Scan for the cell matching the given text and deliver its [x, y] coordinate at center. 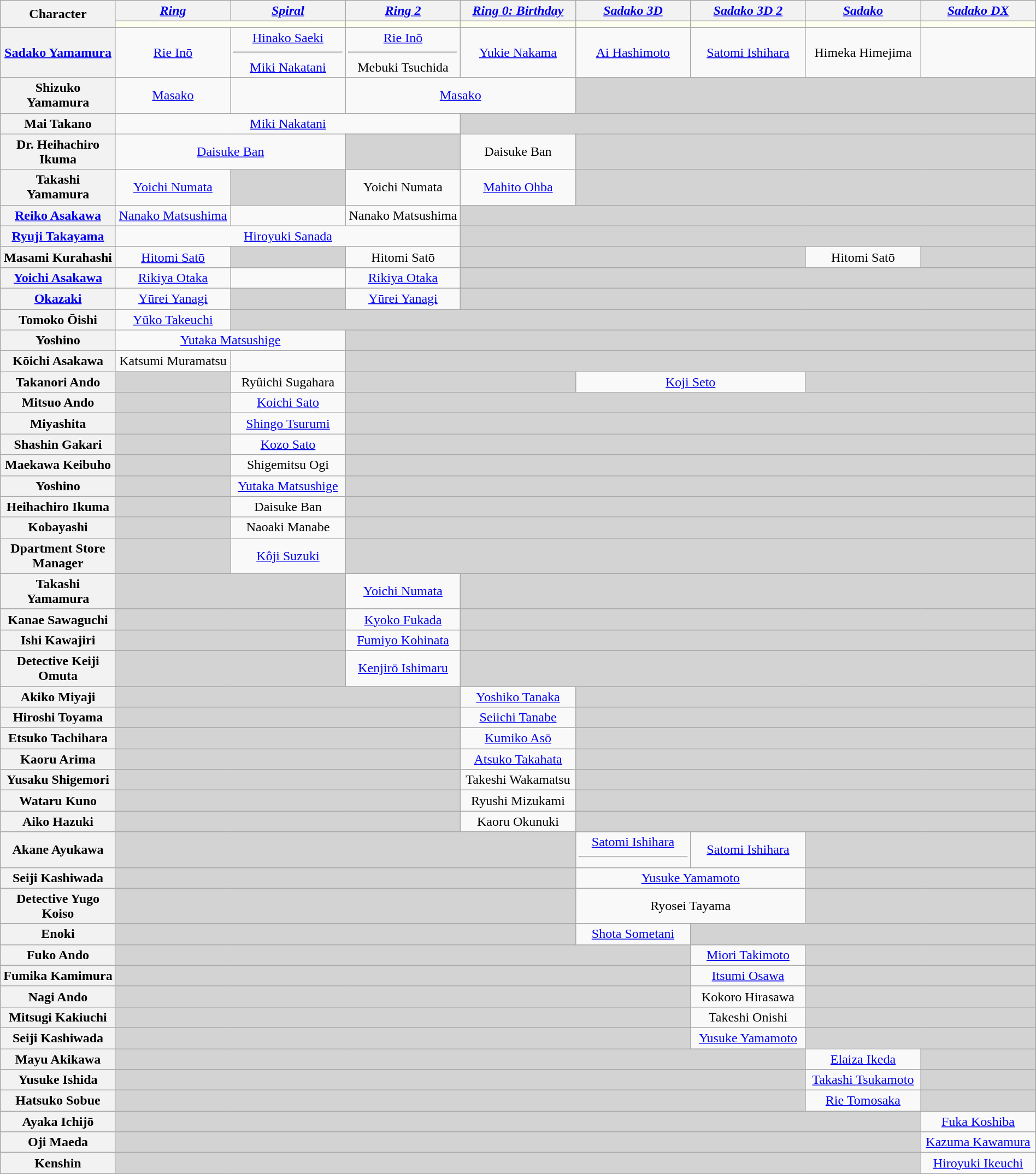
Sadako Yamamura [58, 52]
Kozo Sato [288, 444]
Ring 0: Birthday [518, 11]
Okazaki [58, 298]
Mayu Akikawa [58, 1059]
Kumiko Asō [518, 738]
Mahito Ohba [518, 187]
Shingo Tsurumi [288, 424]
Ayaka Ichijō [58, 1122]
Detective Keiji Omuta [58, 668]
Mitsugi Kakiuchi [58, 1017]
Spiral [288, 11]
Maekawa Keibuho [58, 465]
Kenjirō Ishimaru [403, 668]
Himeka Himejima [863, 52]
Heihachiro Ikuma [58, 507]
Masami Kurahashi [58, 257]
Kaoru Arima [58, 759]
Ryûichi Sugahara [288, 382]
Kenshin [58, 1163]
Sadako [863, 11]
Kaoru Okunuki [518, 821]
Yusuke Ishida [58, 1080]
Itsumi Osawa [748, 976]
Dpartment Store Manager [58, 555]
Detective Yugo Koiso [58, 906]
Takeshi Wakamatsu [518, 780]
Yoichi Asakawa [58, 278]
Kokoro Hirasawa [748, 996]
Ring [173, 11]
Akane Ayukawa [58, 849]
Sadako DX [978, 11]
Fumiyo Kohinata [403, 640]
Elaiza Ikeda [863, 1059]
Oji Maeda [58, 1142]
Fuko Ando [58, 955]
Ishi Kawajiri [58, 640]
Naoaki Manabe [288, 527]
Ring 2 [403, 11]
Takashi Tsukamoto [863, 1080]
Kazuma Kawamura [978, 1142]
Shigemitsu Ogi [288, 465]
Ryushi Mizukami [518, 801]
Kôji Suzuki [288, 555]
Fumika Kamimura [58, 976]
Kobayashi [58, 527]
Yoshiko Tanaka [518, 697]
Kōichi Asakawa [58, 361]
Katsumi Muramatsu [173, 361]
Ai Hashimoto [633, 52]
Hiroshi Toyama [58, 718]
Takeshi Onishi [748, 1017]
Koichi Sato [288, 403]
Miki Nakatani [287, 124]
Kanae Sawaguchi [58, 619]
Dr. Heihachiro Ikuma [58, 152]
Aiko Hazuki [58, 821]
Etsuko Tachihara [58, 738]
Yukie Nakama [518, 52]
Hinako SaekiMiki Nakatani [288, 52]
Wataru Kuno [58, 801]
Hatsuko Sobue [58, 1101]
Sadako 3D 2 [748, 11]
Rie Inō [173, 52]
Koji Seto [691, 382]
Rie Tomosaka [863, 1101]
Ryosei Tayama [691, 906]
Miori Takimoto [748, 955]
Tomoko Ōishi [58, 320]
Atsuko Takahata [518, 759]
Shashin Gakari [58, 444]
Mai Takano [58, 124]
Nagi Ando [58, 996]
Takanori Ando [58, 382]
Shizuko Yamamura [58, 95]
Yūko Takeuchi [173, 320]
Miyashita [58, 424]
Mitsuo Ando [58, 403]
Yusaku Shigemori [58, 780]
Fuka Koshiba [978, 1122]
Sadako 3D [633, 11]
Character [58, 14]
Hiroyuki Ikeuchi [978, 1163]
Reiko Asakawa [58, 215]
Akiko Miyaji [58, 697]
Rie InōMebuki Tsuchida [403, 52]
Kyoko Fukada [403, 619]
Seiichi Tanabe [518, 718]
Enoki [58, 934]
Hiroyuki Sanada [287, 236]
Ryuji Takayama [58, 236]
Shota Sometani [633, 934]
